Detect which cell encompasses the target text, then output its [X, Y] center coordinate. 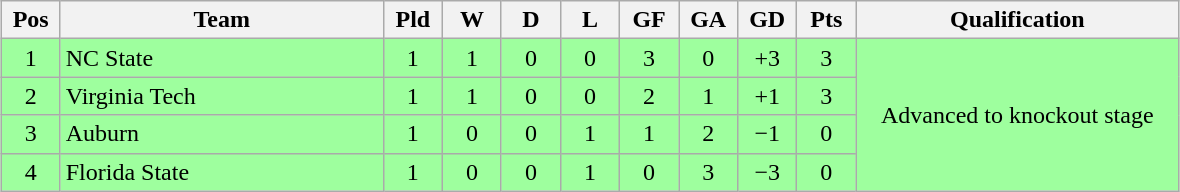
Virginia Tech [222, 96]
W [472, 20]
Team [222, 20]
NC State [222, 58]
GD [768, 20]
Qualification [1018, 20]
Pos [30, 20]
+3 [768, 58]
Advanced to knockout stage [1018, 115]
D [530, 20]
L [590, 20]
Florida State [222, 172]
GA [708, 20]
−3 [768, 172]
+1 [768, 96]
Pld [412, 20]
Auburn [222, 134]
Pts [826, 20]
GF [650, 20]
−1 [768, 134]
4 [30, 172]
